Find where the given text appears and provide that cell's center as [X, Y] coordinate. 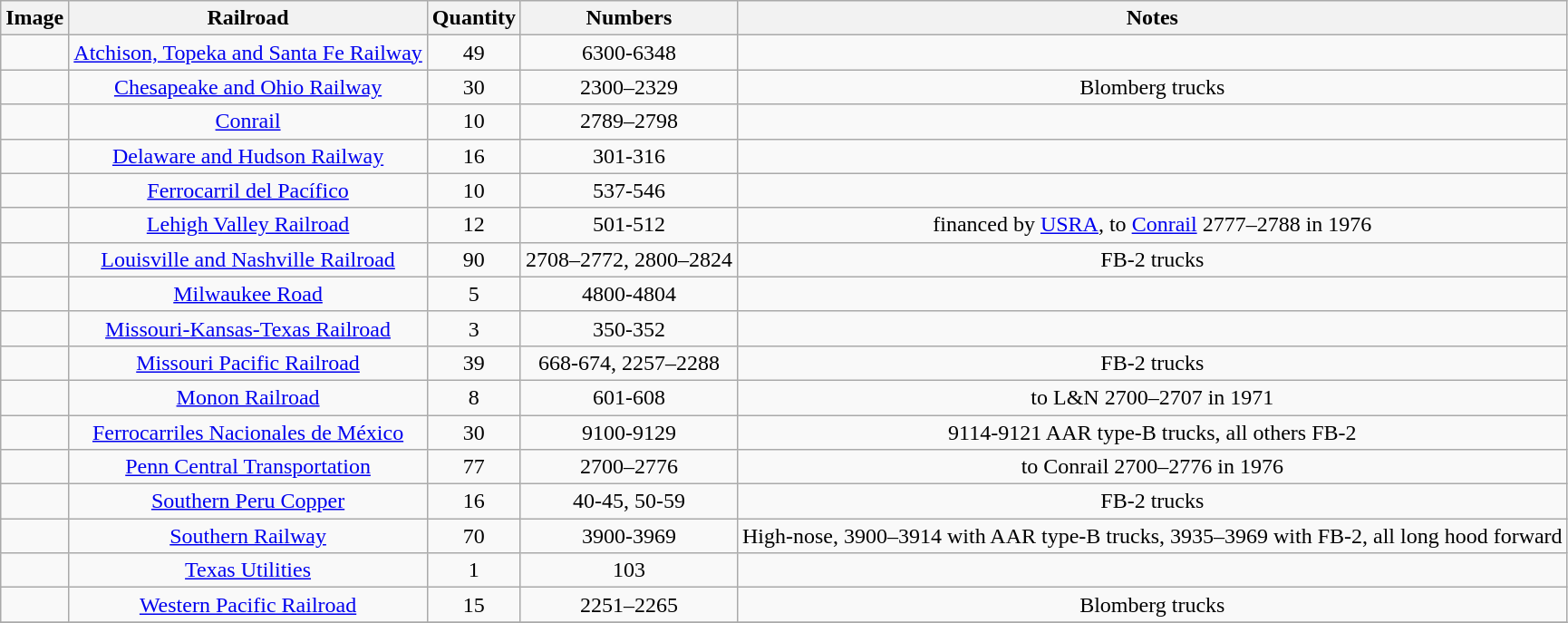
12 [473, 225]
Conrail [248, 122]
3900-3969 [629, 536]
Penn Central Transportation [248, 467]
103 [629, 570]
2789–2798 [629, 122]
financed by USRA, to Conrail 2777–2788 in 1976 [1152, 225]
1 [473, 570]
Milwaukee Road [248, 294]
to Conrail 2700–2776 in 1976 [1152, 467]
Image [34, 18]
9114-9121 AAR type-B trucks, all others FB-2 [1152, 433]
Railroad [248, 18]
2708–2772, 2800–2824 [629, 259]
Western Pacific Railroad [248, 605]
3 [473, 328]
601-608 [629, 397]
Delaware and Hudson Railway [248, 156]
77 [473, 467]
Ferrocarriles Nacionales de México [248, 433]
to L&N 2700–2707 in 1971 [1152, 397]
5 [473, 294]
High-nose, 3900–3914 with AAR type-B trucks, 3935–3969 with FB-2, all long hood forward [1152, 536]
49 [473, 53]
Lehigh Valley Railroad [248, 225]
Numbers [629, 18]
2700–2776 [629, 467]
15 [473, 605]
Ferrocarril del Pacífico [248, 190]
Quantity [473, 18]
Louisville and Nashville Railroad [248, 259]
2300–2329 [629, 87]
8 [473, 397]
501-512 [629, 225]
Atchison, Topeka and Santa Fe Railway [248, 53]
9100-9129 [629, 433]
39 [473, 363]
301-316 [629, 156]
350-352 [629, 328]
2251–2265 [629, 605]
Missouri Pacific Railroad [248, 363]
Southern Peru Copper [248, 501]
Southern Railway [248, 536]
668-674, 2257–2288 [629, 363]
Notes [1152, 18]
Texas Utilities [248, 570]
4800-4804 [629, 294]
70 [473, 536]
90 [473, 259]
Missouri-Kansas-Texas Railroad [248, 328]
Monon Railroad [248, 397]
6300-6348 [629, 53]
Chesapeake and Ohio Railway [248, 87]
40-45, 50-59 [629, 501]
537-546 [629, 190]
